Capture the cell that displays the provided text and extract its [X, Y] central coordinate. 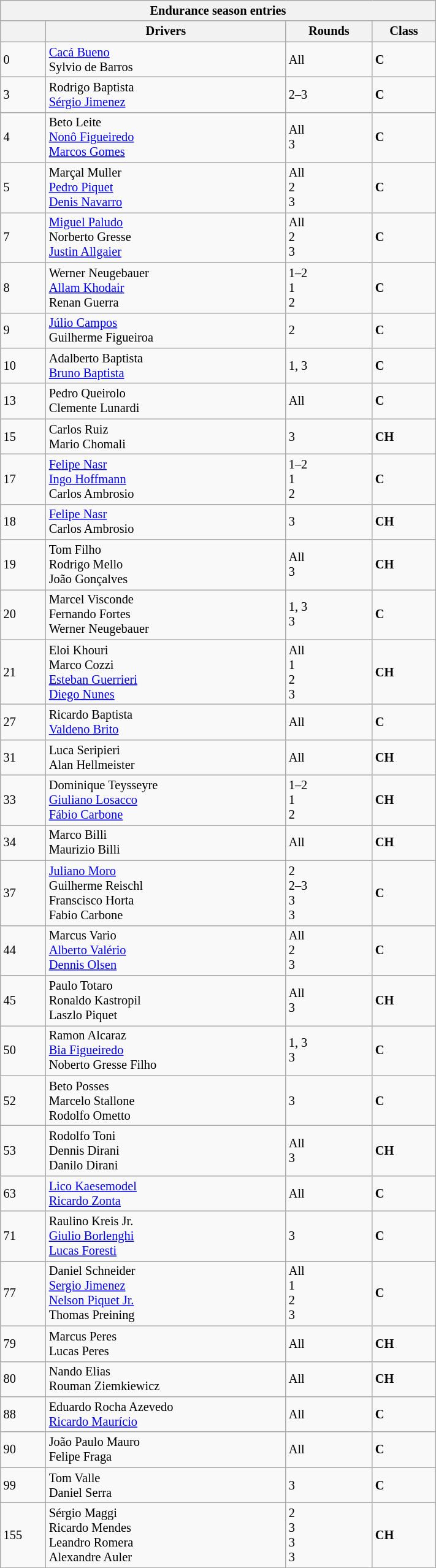
Juliano Moro Guilherme Reischl Franscisco Horta Fabio Carbone [166, 893]
99 [23, 1485]
9 [23, 331]
Rodrigo Baptista Sérgio Jimenez [166, 94]
19 [23, 565]
90 [23, 1450]
7 [23, 237]
2333 [329, 1535]
Endurance season entries [218, 10]
13 [23, 401]
Beto Posses Marcelo Stallone Rodolfo Ometto [166, 1101]
Daniel Schneider Sergio Jimenez Nelson Piquet Jr. Thomas Preining [166, 1293]
Drivers [166, 31]
Werner Neugebauer Allam Khodair Renan Guerra [166, 288]
0 [23, 59]
Raulino Kreis Jr. Giulio Borlenghi Lucas Foresti [166, 1236]
Rodolfo Toni Dennis Dirani Danilo Dirani [166, 1150]
77 [23, 1293]
Lico Kaesemodel Ricardo Zonta [166, 1193]
Marcus Vario Alberto Valério Dennis Olsen [166, 950]
8 [23, 288]
Felipe Nasr Ingo Hoffmann Carlos Ambrosio [166, 479]
155 [23, 1535]
Eloi Khouri Marco Cozzi Esteban Guerrieri Diego Nunes [166, 672]
Tom Filho Rodrigo Mello João Gonçalves [166, 565]
Class [403, 31]
Carlos Ruiz Mario Chomali [166, 437]
1, 3 [329, 365]
17 [23, 479]
Pedro Queirolo Clemente Lunardi [166, 401]
Sérgio Maggi Ricardo Mendes Leandro Romera Alexandre Auler [166, 1535]
Marçal Muller Pedro Piquet Denis Navarro [166, 188]
Cacá Bueno Sylvio de Barros [166, 59]
79 [23, 1344]
2 [329, 331]
27 [23, 722]
Nando Elias Rouman Ziemkiewicz [166, 1379]
53 [23, 1150]
Tom Valle Daniel Serra [166, 1485]
33 [23, 800]
22–333 [329, 893]
Adalberto Baptista Bruno Baptista [166, 365]
15 [23, 437]
Ramon Alcaraz Bia Figueiredo Noberto Gresse Filho [166, 1050]
10 [23, 365]
52 [23, 1101]
Marcus Peres Lucas Peres [166, 1344]
Dominique Teysseyre Giuliano Losacco Fábio Carbone [166, 800]
20 [23, 614]
34 [23, 843]
Miguel Paludo Norberto Gresse Justin Allgaier [166, 237]
Eduardo Rocha Azevedo Ricardo Maurício [166, 1414]
Marco Billi Maurizio Billi [166, 843]
31 [23, 757]
Luca Seripieri Alan Hellmeister [166, 757]
Felipe Nasr Carlos Ambrosio [166, 522]
37 [23, 893]
Júlio Campos Guilherme Figueiroa [166, 331]
71 [23, 1236]
18 [23, 522]
Beto Leite Nonô Figueiredo Marcos Gomes [166, 137]
4 [23, 137]
50 [23, 1050]
45 [23, 1000]
88 [23, 1414]
63 [23, 1193]
Rounds [329, 31]
João Paulo Mauro Felipe Fraga [166, 1450]
80 [23, 1379]
Ricardo Baptista Valdeno Brito [166, 722]
44 [23, 950]
2–3 [329, 94]
21 [23, 672]
Paulo Totaro Ronaldo Kastropil Laszlo Piquet [166, 1000]
5 [23, 188]
Marcel Visconde Fernando Fortes Werner Neugebauer [166, 614]
